Detect which cell encompasses the target text, then output its (x, y) center coordinate. 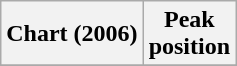
Peakposition (189, 34)
Chart (2006) (72, 34)
